Locate the cell with the specified text and output its (X, Y) center coordinate. 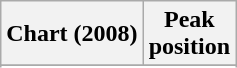
Chart (2008) (72, 34)
Peakposition (189, 34)
